Find where the given text appears and provide that cell's center as (X, Y) coordinate. 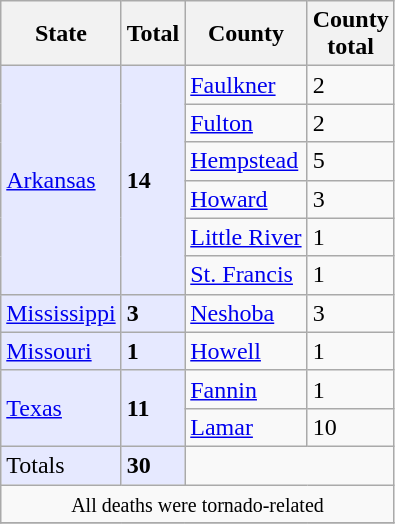
Arkansas (61, 180)
14 (153, 180)
Total (153, 34)
5 (350, 161)
30 (153, 465)
Howell (246, 351)
Missouri (61, 351)
11 (153, 408)
All deaths were tornado-related (198, 503)
Totals (61, 465)
Countytotal (350, 34)
Fulton (246, 123)
10 (350, 427)
Faulkner (246, 85)
Fannin (246, 389)
Little River (246, 237)
Texas (61, 408)
Lamar (246, 427)
County (246, 34)
St. Francis (246, 275)
Hempstead (246, 161)
Neshoba (246, 313)
Mississippi (61, 313)
State (61, 34)
Howard (246, 199)
